Output the (x, y) coordinate of the center of the cell containing the given text.  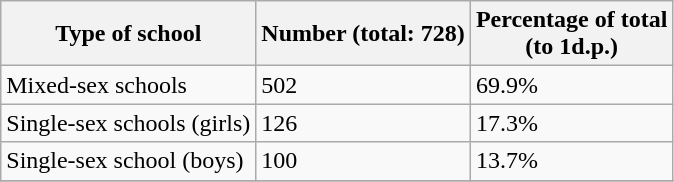
502 (364, 85)
Single-sex schools (girls) (128, 123)
Percentage of total (to 1d.p.) (572, 34)
Number (total: 728) (364, 34)
13.7% (572, 161)
17.3% (572, 123)
Mixed-sex schools (128, 85)
100 (364, 161)
69.9% (572, 85)
126 (364, 123)
Single-sex school (boys) (128, 161)
Type of school (128, 34)
